Return [x, y] of the center of cell containing provided text 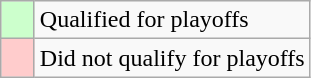
Did not qualify for playoffs [172, 58]
Qualified for playoffs [172, 20]
